Capture the cell that displays the provided text and extract its (X, Y) central coordinate. 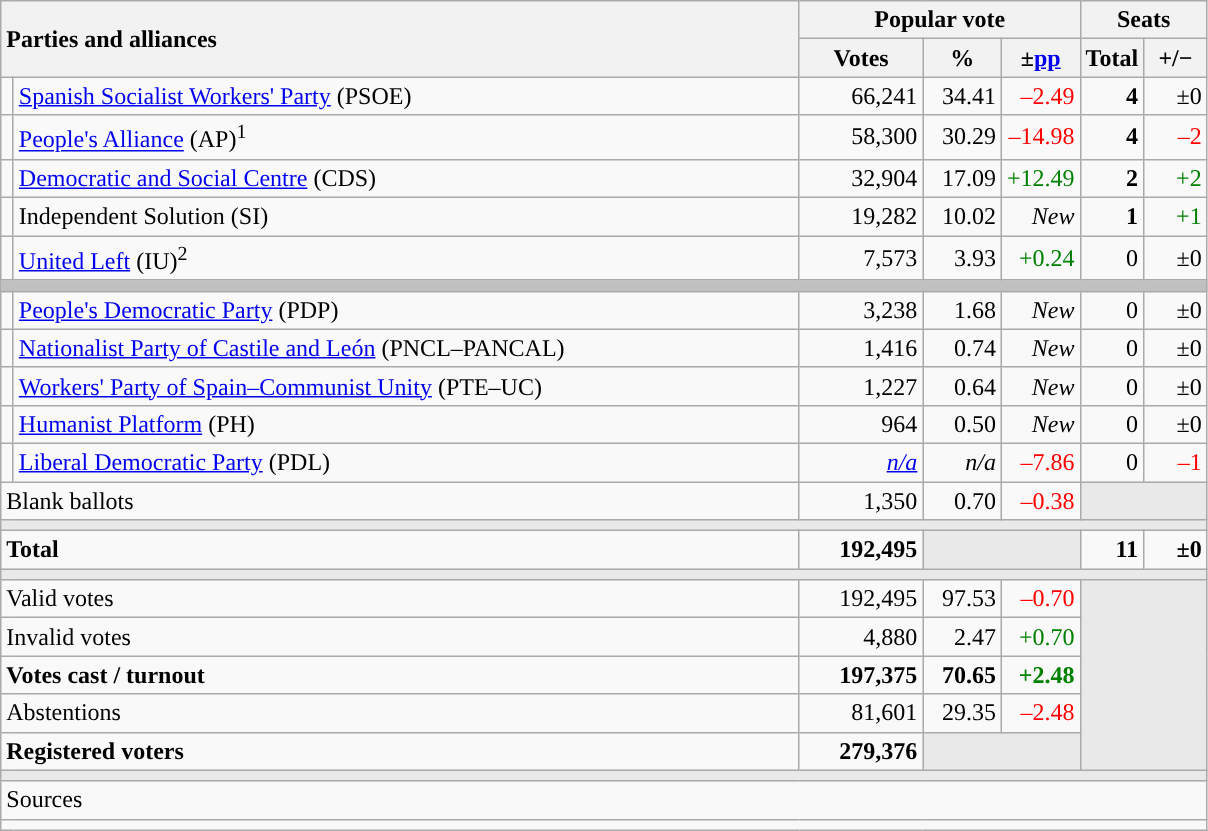
Spanish Socialist Workers' Party (PSOE) (406, 96)
7,573 (861, 258)
1,416 (861, 348)
2 (1112, 178)
0.50 (962, 424)
+/− (1176, 58)
Votes cast / turnout (400, 675)
1 (1112, 217)
Popular vote (940, 20)
197,375 (861, 675)
Humanist Platform (PH) (406, 424)
Parties and alliances (400, 39)
Sources (604, 800)
279,376 (861, 751)
30.29 (962, 138)
70.65 (962, 675)
97.53 (962, 599)
+2.48 (1040, 675)
3.93 (962, 258)
1,350 (861, 501)
58,300 (861, 138)
–7.86 (1040, 462)
+12.49 (1040, 178)
1,227 (861, 386)
17.09 (962, 178)
0.70 (962, 501)
Seats (1144, 20)
–14.98 (1040, 138)
Registered voters (400, 751)
People's Alliance (AP)1 (406, 138)
0.64 (962, 386)
4,880 (861, 637)
19,282 (861, 217)
964 (861, 424)
Abstentions (400, 713)
±pp (1040, 58)
–1 (1176, 462)
+2 (1176, 178)
66,241 (861, 96)
Nationalist Party of Castile and León (PNCL–PANCAL) (406, 348)
0.74 (962, 348)
2.47 (962, 637)
Votes (861, 58)
–0.38 (1040, 501)
Invalid votes (400, 637)
34.41 (962, 96)
Democratic and Social Centre (CDS) (406, 178)
1.68 (962, 310)
3,238 (861, 310)
11 (1112, 550)
Blank ballots (400, 501)
Liberal Democratic Party (PDL) (406, 462)
% (962, 58)
10.02 (962, 217)
29.35 (962, 713)
+0.24 (1040, 258)
–0.70 (1040, 599)
32,904 (861, 178)
Independent Solution (SI) (406, 217)
–2.49 (1040, 96)
–2.48 (1040, 713)
Workers' Party of Spain–Communist Unity (PTE–UC) (406, 386)
+1 (1176, 217)
United Left (IU)2 (406, 258)
–2 (1176, 138)
+0.70 (1040, 637)
People's Democratic Party (PDP) (406, 310)
Valid votes (400, 599)
81,601 (861, 713)
